Search for the cell housing the specified text and yield its (X, Y) center coordinate. 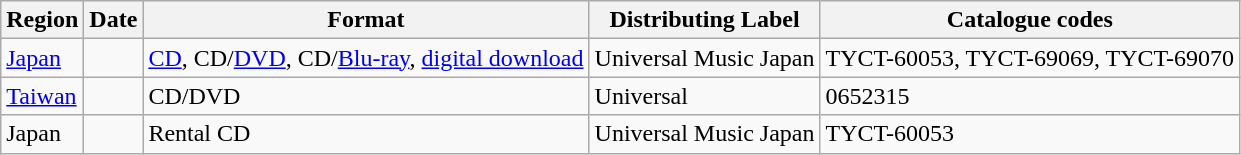
CD, CD/DVD, CD/Blu-ray, digital download (366, 58)
TYCT-60053, TYCT-69069, TYCT-69070 (1030, 58)
Universal (704, 96)
Date (114, 20)
Distributing Label (704, 20)
TYCT-60053 (1030, 134)
Catalogue codes (1030, 20)
Format (366, 20)
CD/DVD (366, 96)
0652315 (1030, 96)
Rental CD (366, 134)
Taiwan (42, 96)
Region (42, 20)
